Locate the cell with the specified text and output its [x, y] center coordinate. 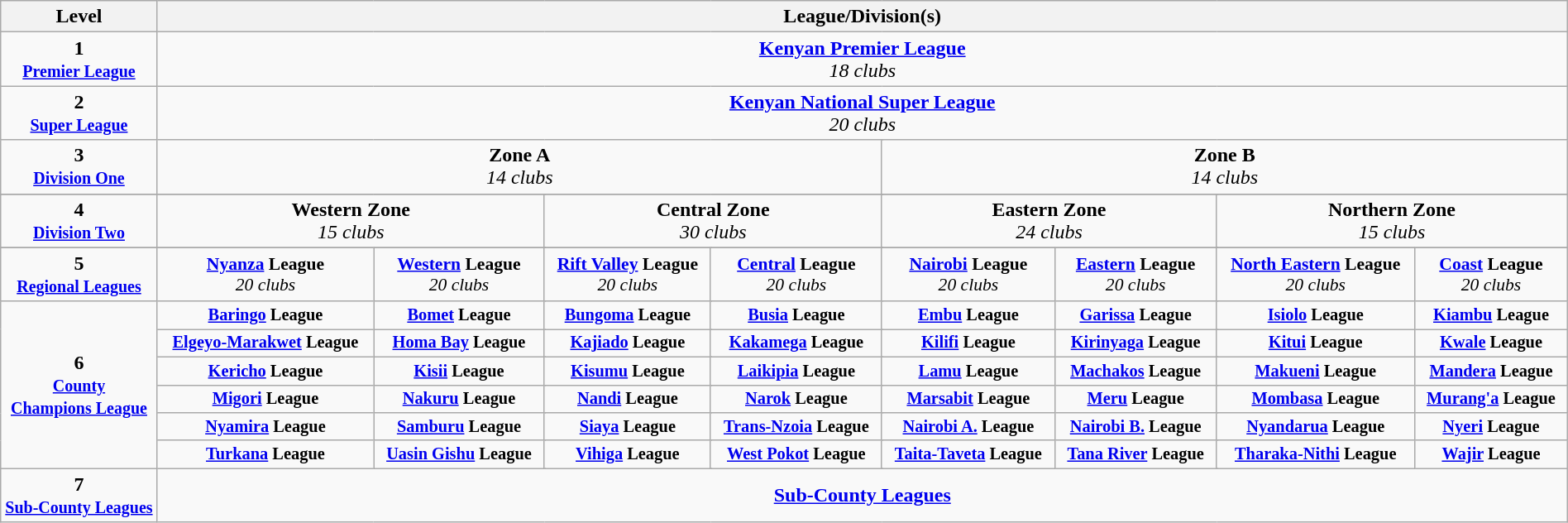
Coast League20 clubs [1492, 275]
League/Division(s) [862, 17]
Eastern Zone24 clubs [1049, 220]
Kwale League [1492, 343]
Turkana League [265, 454]
6CountyChampions League [79, 385]
Narok League [796, 399]
Western Zone15 clubs [351, 220]
Meru League [1136, 399]
Homa Bay League [460, 343]
Kenyan Premier League18 clubs [862, 60]
Nyamira League [265, 427]
Kisii League [460, 371]
3Division One [79, 167]
Tharaka-Nithi League [1316, 454]
Bungoma League [627, 315]
Kitui League [1316, 343]
Kiambu League [1492, 315]
5Regional Leagues [79, 275]
Nyanza League20 clubs [265, 275]
Vihiga League [627, 454]
Nyandarua League [1316, 427]
2Super League [79, 113]
Kisumu League [627, 371]
Central League20 clubs [796, 275]
Kilifi League [968, 343]
1Premier League [79, 60]
4Division Two [79, 220]
Embu League [968, 315]
Nairobi B. League [1136, 427]
Kericho League [265, 371]
Western League20 clubs [460, 275]
Uasin Gishu League [460, 454]
Siaya League [627, 427]
Rift Valley League20 clubs [627, 275]
Nakuru League [460, 399]
Murang'a League [1492, 399]
West Pokot League [796, 454]
Eastern League20 clubs [1136, 275]
Kirinyaga League [1136, 343]
Trans-Nzoia League [796, 427]
7Sub-County Leagues [79, 495]
Mandera League [1492, 371]
Laikipia League [796, 371]
Lamu League [968, 371]
Nairobi League20 clubs [968, 275]
Nyeri League [1492, 427]
Baringo League [265, 315]
Level [79, 17]
Kajiado League [627, 343]
Zone A14 clubs [519, 167]
Zone B14 clubs [1224, 167]
Nandi League [627, 399]
Kenyan National Super League20 clubs [862, 113]
Isiolo League [1316, 315]
Tana River League [1136, 454]
Makueni League [1316, 371]
Busia League [796, 315]
Garissa League [1136, 315]
Machakos League [1136, 371]
North Eastern League20 clubs [1316, 275]
Nairobi A. League [968, 427]
Northern Zone15 clubs [1392, 220]
Elgeyo-Marakwet League [265, 343]
Central Zone30 clubs [713, 220]
Migori League [265, 399]
Sub-County Leagues [862, 495]
Taita-Taveta League [968, 454]
Mombasa League [1316, 399]
Marsabit League [968, 399]
Wajir League [1492, 454]
Kakamega League [796, 343]
Bomet League [460, 315]
Samburu League [460, 427]
